For the text-containing cell, return its midpoint in (X, Y) coordinate format. 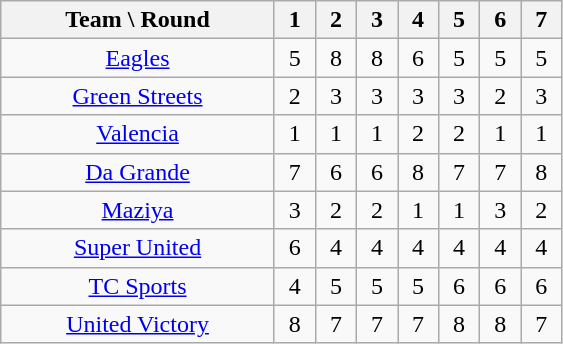
Eagles (138, 58)
Maziya (138, 210)
Super United (138, 248)
TC Sports (138, 286)
United Victory (138, 324)
Green Streets (138, 96)
Team \ Round (138, 20)
Valencia (138, 134)
Da Grande (138, 172)
